Output the (X, Y) coordinate of the center of the cell containing the given text.  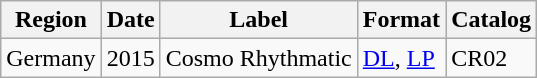
Region (51, 20)
CR02 (492, 58)
Germany (51, 58)
Label (258, 20)
DL, LP (401, 58)
Format (401, 20)
Date (130, 20)
Catalog (492, 20)
2015 (130, 58)
Cosmo Rhythmatic (258, 58)
